Return (X, Y) of the center of cell containing provided text 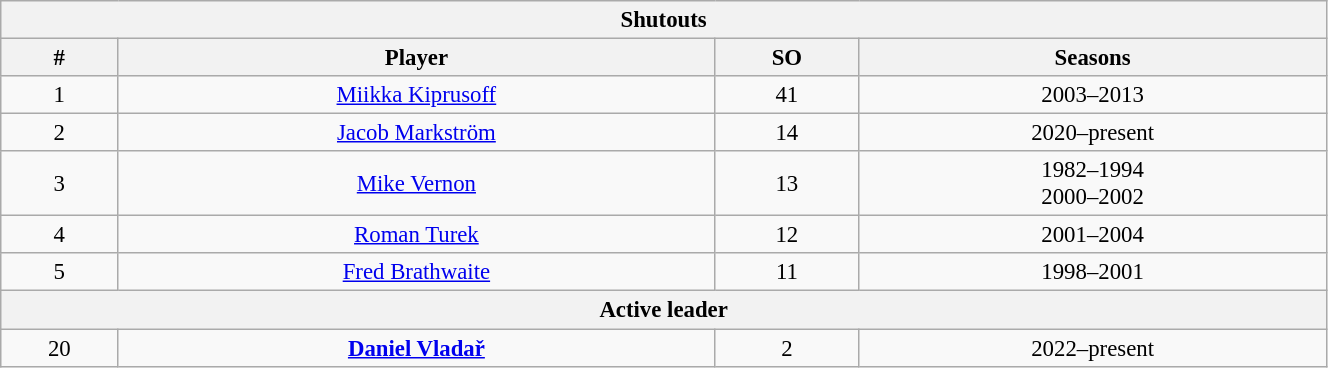
41 (787, 95)
Jacob Markström (416, 133)
Daniel Vladař (416, 348)
12 (787, 235)
Fred Brathwaite (416, 273)
# (60, 58)
11 (787, 273)
2003–2013 (1093, 95)
1 (60, 95)
Player (416, 58)
Roman Turek (416, 235)
4 (60, 235)
2020–present (1093, 133)
Shutouts (664, 20)
Miikka Kiprusoff (416, 95)
20 (60, 348)
1998–2001 (1093, 273)
SO (787, 58)
Mike Vernon (416, 184)
1982–19942000–2002 (1093, 184)
14 (787, 133)
Active leader (664, 310)
5 (60, 273)
Seasons (1093, 58)
13 (787, 184)
3 (60, 184)
2001–2004 (1093, 235)
2022–present (1093, 348)
